Locate the cell with the specified text and output its (x, y) center coordinate. 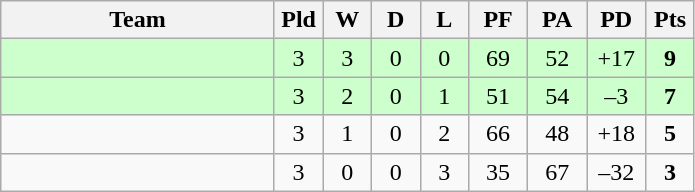
48 (558, 134)
PF (498, 20)
52 (558, 58)
54 (558, 96)
Team (138, 20)
PD (616, 20)
L (444, 20)
7 (670, 96)
–3 (616, 96)
+17 (616, 58)
Pts (670, 20)
69 (498, 58)
+18 (616, 134)
67 (558, 172)
35 (498, 172)
D (396, 20)
66 (498, 134)
–32 (616, 172)
W (348, 20)
9 (670, 58)
PA (558, 20)
5 (670, 134)
Pld (298, 20)
51 (498, 96)
